Output the [x, y] coordinate of the center of the cell containing the given text.  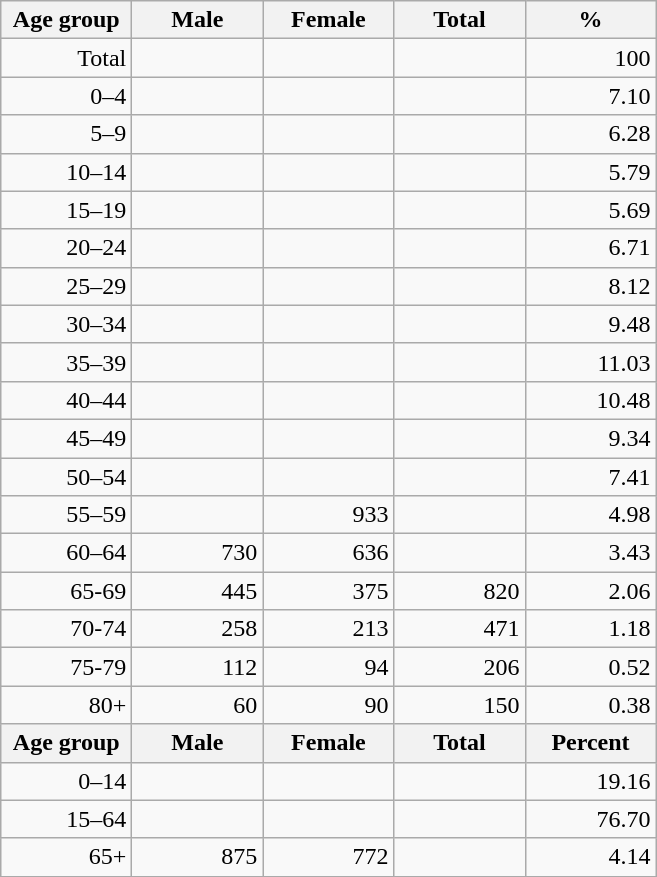
40–44 [66, 400]
15–64 [66, 819]
30–34 [66, 324]
25–29 [66, 286]
112 [198, 667]
35–39 [66, 362]
471 [460, 629]
19.16 [590, 781]
4.14 [590, 857]
94 [328, 667]
55–59 [66, 515]
206 [460, 667]
933 [328, 515]
45–49 [66, 438]
65-69 [66, 591]
7.10 [590, 96]
65+ [66, 857]
5.79 [590, 172]
50–54 [66, 477]
90 [328, 705]
75-79 [66, 667]
7.41 [590, 477]
6.28 [590, 134]
0–4 [66, 96]
8.12 [590, 286]
0.52 [590, 667]
213 [328, 629]
772 [328, 857]
11.03 [590, 362]
9.34 [590, 438]
6.71 [590, 248]
20–24 [66, 248]
9.48 [590, 324]
60 [198, 705]
3.43 [590, 553]
2.06 [590, 591]
4.98 [590, 515]
70-74 [66, 629]
636 [328, 553]
875 [198, 857]
730 [198, 553]
60–64 [66, 553]
15–19 [66, 210]
5.69 [590, 210]
445 [198, 591]
Percent [590, 743]
80+ [66, 705]
0.38 [590, 705]
76.70 [590, 819]
10.48 [590, 400]
150 [460, 705]
0–14 [66, 781]
5–9 [66, 134]
820 [460, 591]
100 [590, 58]
% [590, 20]
1.18 [590, 629]
10–14 [66, 172]
258 [198, 629]
375 [328, 591]
